Extract the [x, y] coordinate from the center of the cell holding the provided text.  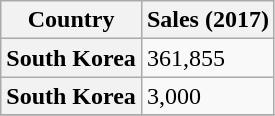
Country [72, 20]
3,000 [208, 96]
361,855 [208, 58]
Sales (2017) [208, 20]
